Return the (X, Y) coordinate for the center point of the cell that contains the specified text.  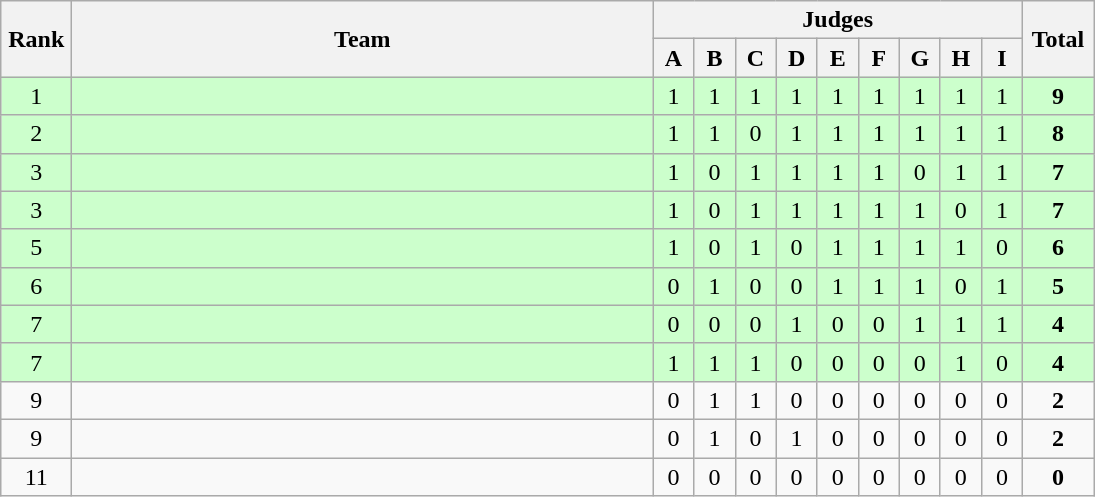
A (674, 58)
E (838, 58)
Rank (36, 39)
Team (362, 39)
D (796, 58)
11 (36, 477)
G (920, 58)
H (960, 58)
F (878, 58)
C (756, 58)
8 (1058, 134)
B (714, 58)
Total (1058, 39)
I (1002, 58)
Judges (838, 20)
